From the cell containing the given text, extract its center point as [x, y] coordinate. 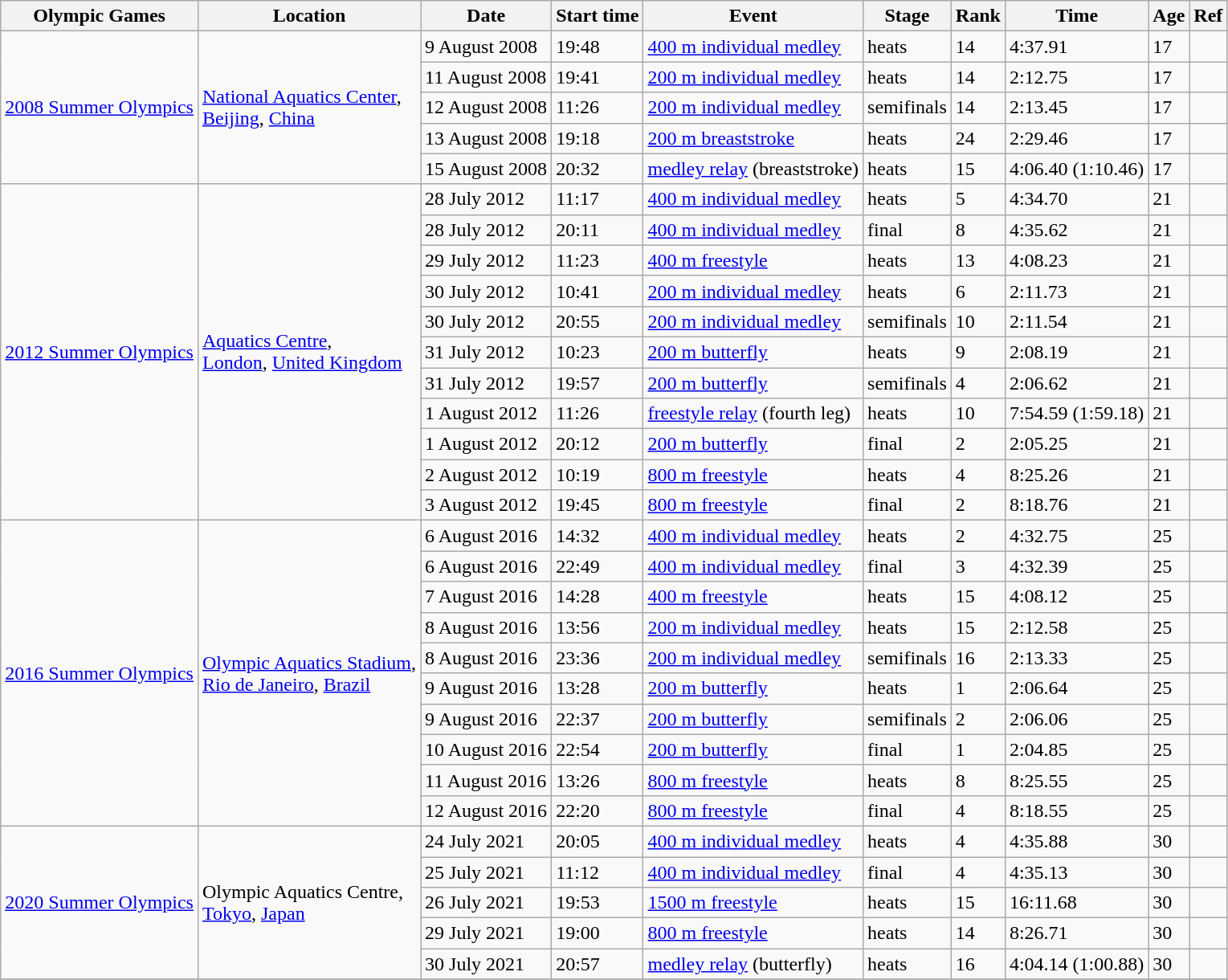
10:19 [598, 475]
2:12.75 [1076, 77]
15 August 2008 [487, 169]
Date [487, 16]
20:55 [598, 321]
11 August 2008 [487, 77]
medley relay (breaststroke) [753, 169]
2:13.45 [1076, 108]
13 August 2008 [487, 138]
11:12 [598, 872]
Rank [978, 16]
200 m breaststroke [753, 138]
Location [308, 16]
29 July 2021 [487, 933]
20:12 [598, 444]
14:32 [598, 536]
Start time [598, 16]
22:20 [598, 811]
7:54.59 (1:59.18) [1076, 414]
Aquatics Centre,London, United Kingdom [308, 352]
8:25.26 [1076, 475]
4:35.88 [1076, 841]
2:06.62 [1076, 383]
5 [978, 199]
24 July 2021 [487, 841]
Age [1169, 16]
25 July 2021 [487, 872]
7 August 2016 [487, 597]
16:11.68 [1076, 903]
8:18.76 [1076, 505]
6 [978, 291]
Olympic Aquatics Stadium,Rio de Janeiro, Brazil [308, 673]
22:54 [598, 749]
Olympic Aquatics Centre,Tokyo, Japan [308, 902]
19:53 [598, 903]
9 [978, 352]
10:41 [598, 291]
4:08.23 [1076, 260]
8:18.55 [1076, 811]
2008 Summer Olympics [100, 108]
freestyle relay (fourth leg) [753, 414]
19:18 [598, 138]
Time [1076, 16]
4:04.14 (1:00.88) [1076, 964]
11:17 [598, 199]
4:06.40 (1:10.46) [1076, 169]
medley relay (butterfly) [753, 964]
9 August 2008 [487, 47]
4:32.75 [1076, 536]
2016 Summer Olympics [100, 673]
Olympic Games [100, 16]
2:29.46 [1076, 138]
Stage [908, 16]
2:12.58 [1076, 627]
2 August 2012 [487, 475]
4:35.62 [1076, 230]
4:37.91 [1076, 47]
Ref [1208, 16]
20:57 [598, 964]
4:34.70 [1076, 199]
10:23 [598, 352]
11 August 2016 [487, 780]
2020 Summer Olympics [100, 902]
8:25.55 [1076, 780]
12 August 2016 [487, 811]
3 August 2012 [487, 505]
14:28 [598, 597]
4:32.39 [1076, 566]
National Aquatics Center,Beijing, China [308, 108]
29 July 2012 [487, 260]
20:11 [598, 230]
2:06.64 [1076, 688]
22:49 [598, 566]
19:48 [598, 47]
24 [978, 138]
10 August 2016 [487, 749]
22:37 [598, 719]
26 July 2021 [487, 903]
Event [753, 16]
2:11.73 [1076, 291]
2:13.33 [1076, 658]
12 August 2008 [487, 108]
19:57 [598, 383]
3 [978, 566]
23:36 [598, 658]
2012 Summer Olympics [100, 352]
19:41 [598, 77]
13 [978, 260]
2:04.85 [1076, 749]
8:26.71 [1076, 933]
4:35.13 [1076, 872]
2:08.19 [1076, 352]
19:45 [598, 505]
1500 m freestyle [753, 903]
2:11.54 [1076, 321]
2:05.25 [1076, 444]
13:56 [598, 627]
13:28 [598, 688]
20:05 [598, 841]
4:08.12 [1076, 597]
2:06.06 [1076, 719]
30 July 2021 [487, 964]
19:00 [598, 933]
13:26 [598, 780]
11:23 [598, 260]
20:32 [598, 169]
